Identify which cell holds the provided text, then report its [x, y] central coordinate. 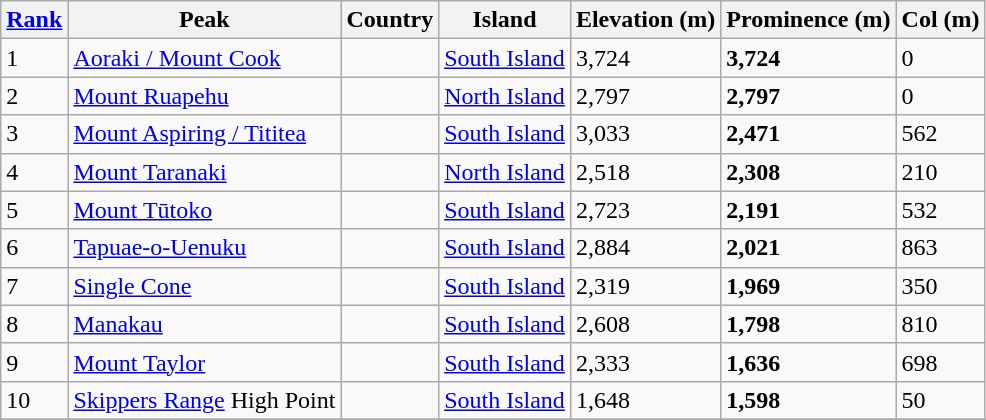
Peak [204, 20]
9 [34, 362]
2,518 [645, 172]
532 [940, 210]
810 [940, 324]
Rank [34, 20]
2,884 [645, 248]
Mount Ruapehu [204, 96]
2,319 [645, 286]
5 [34, 210]
1,648 [645, 400]
3 [34, 134]
Country [390, 20]
Prominence (m) [808, 20]
1,598 [808, 400]
1,969 [808, 286]
Aoraki / Mount Cook [204, 58]
698 [940, 362]
2,191 [808, 210]
1,798 [808, 324]
2,333 [645, 362]
6 [34, 248]
Tapuae-o-Uenuku [204, 248]
Mount Aspiring / Tititea [204, 134]
Mount Taylor [204, 362]
4 [34, 172]
10 [34, 400]
2,608 [645, 324]
210 [940, 172]
Skippers Range High Point [204, 400]
3,033 [645, 134]
Col (m) [940, 20]
7 [34, 286]
1,636 [808, 362]
1 [34, 58]
Manakau [204, 324]
8 [34, 324]
Elevation (m) [645, 20]
2,723 [645, 210]
2 [34, 96]
350 [940, 286]
863 [940, 248]
2,308 [808, 172]
Mount Tūtoko [204, 210]
2,471 [808, 134]
Single Cone [204, 286]
562 [940, 134]
2,021 [808, 248]
50 [940, 400]
Island [505, 20]
Mount Taranaki [204, 172]
